Identify which cell holds the provided text, then report its (X, Y) central coordinate. 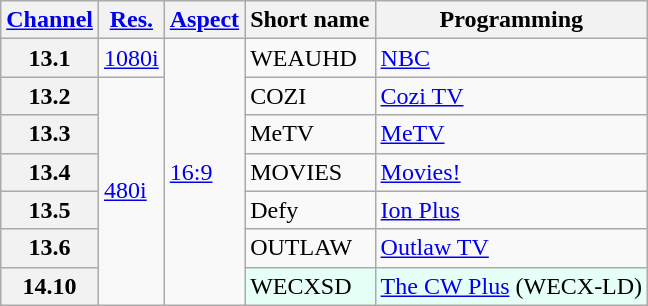
Ion Plus (512, 210)
OUTLAW (310, 248)
13.2 (50, 96)
The CW Plus (WECX-LD) (512, 286)
480i (132, 191)
13.6 (50, 248)
Outlaw TV (512, 248)
16:9 (204, 172)
WEAUHD (310, 58)
Channel (50, 20)
13.3 (50, 134)
Short name (310, 20)
Defy (310, 210)
Programming (512, 20)
13.1 (50, 58)
MOVIES (310, 172)
COZI (310, 96)
Res. (132, 20)
13.4 (50, 172)
1080i (132, 58)
14.10 (50, 286)
Aspect (204, 20)
WECXSD (310, 286)
13.5 (50, 210)
NBC (512, 58)
Movies! (512, 172)
Cozi TV (512, 96)
